Locate the cell with the specified text and output its [X, Y] center coordinate. 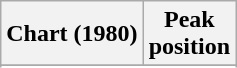
Peakposition [189, 34]
Chart (1980) [72, 34]
